Return the (x, y) coordinate for the center point of the cell that contains the specified text.  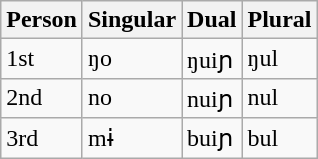
bul (280, 138)
2nd (42, 98)
ŋul (280, 59)
1st (42, 59)
ŋuiɲ (212, 59)
mɨ (132, 138)
ŋo (132, 59)
no (132, 98)
Dual (212, 20)
buiɲ (212, 138)
Singular (132, 20)
3rd (42, 138)
Plural (280, 20)
nul (280, 98)
Person (42, 20)
nuiɲ (212, 98)
